For the text-containing cell, return its midpoint in (X, Y) coordinate format. 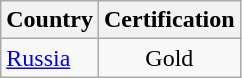
Certification (169, 20)
Country (50, 20)
Russia (50, 58)
Gold (169, 58)
